For the text-containing cell, return its midpoint in (X, Y) coordinate format. 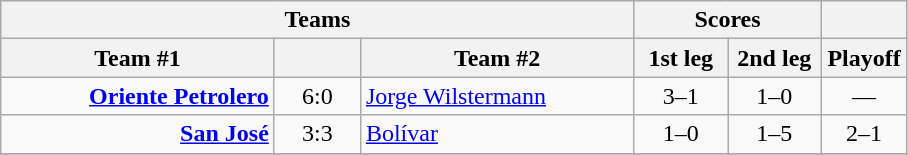
2–1 (864, 134)
6:0 (317, 96)
— (864, 96)
3–1 (681, 96)
San José (138, 134)
2nd leg (775, 58)
Team #1 (138, 58)
Teams (318, 20)
Playoff (864, 58)
1–5 (775, 134)
3:3 (317, 134)
Jorge Wilstermann (497, 96)
Bolívar (497, 134)
Oriente Petrolero (138, 96)
Team #2 (497, 58)
Scores (728, 20)
1st leg (681, 58)
